For the text-containing cell, return its midpoint in [x, y] coordinate format. 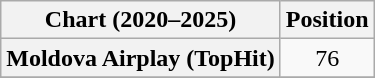
76 [327, 58]
Chart (2020–2025) [141, 20]
Position [327, 20]
Moldova Airplay (TopHit) [141, 58]
